Search for the cell housing the specified text and yield its [X, Y] center coordinate. 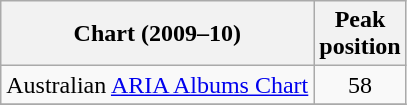
58 [360, 85]
Chart (2009–10) [158, 34]
Australian ARIA Albums Chart [158, 85]
Peakposition [360, 34]
